Return [X, Y] of the center of cell containing provided text 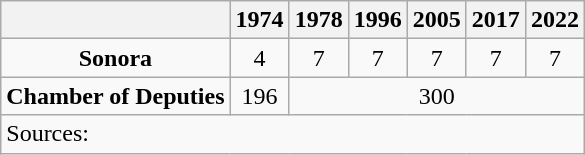
2005 [436, 20]
Chamber of Deputies [116, 96]
300 [436, 96]
1974 [260, 20]
4 [260, 58]
1996 [378, 20]
Sources: [293, 134]
1978 [318, 20]
Sonora [116, 58]
2022 [554, 20]
196 [260, 96]
2017 [496, 20]
